Detect which cell encompasses the target text, then output its (X, Y) center coordinate. 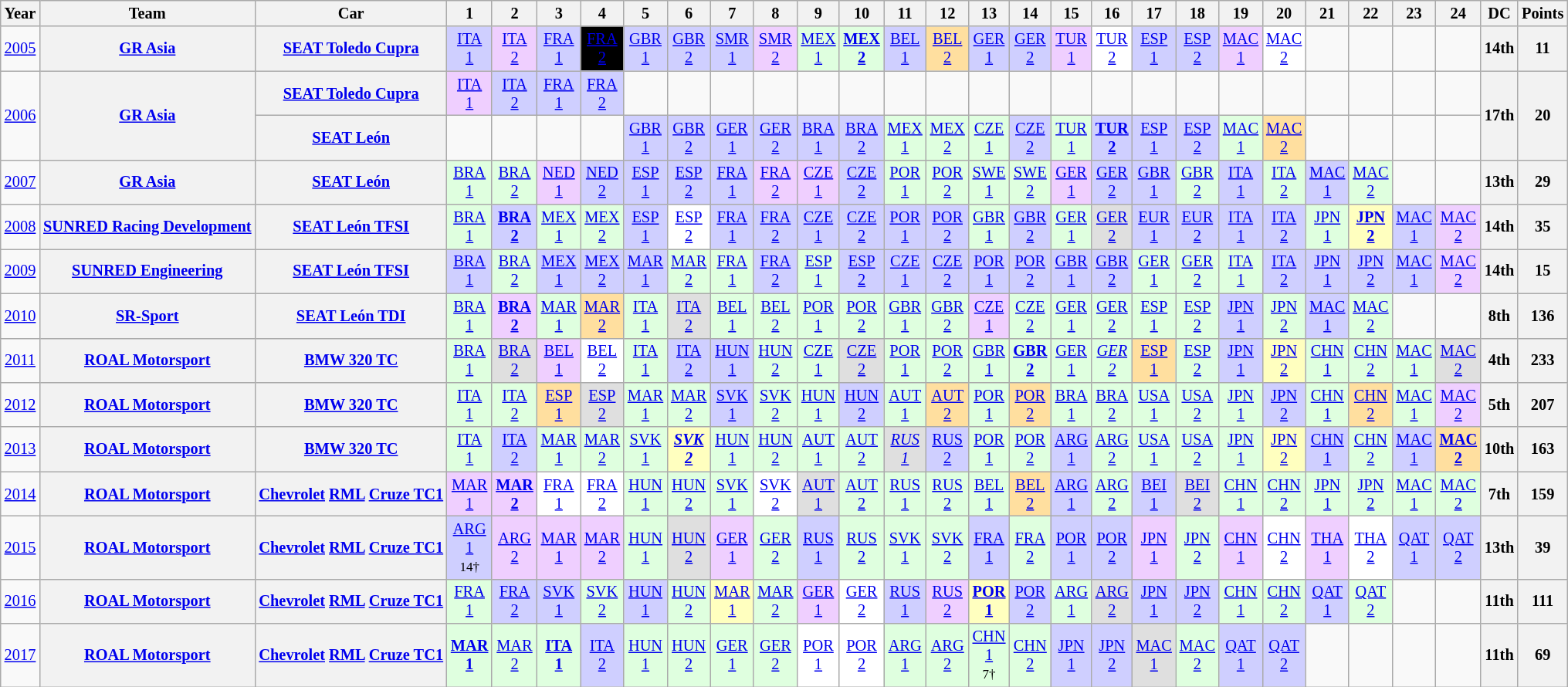
8 (775, 13)
DC (1499, 13)
BEI2 (1197, 494)
207 (1543, 404)
10 (862, 13)
2006 (20, 116)
4th (1499, 360)
SEAT León TDI (351, 316)
SR-Sport (147, 316)
SMR1 (732, 49)
4 (602, 13)
Car (351, 13)
24 (1458, 13)
17th (1499, 116)
23 (1414, 13)
SUNRED Racing Development (147, 227)
22 (1370, 13)
2005 (20, 49)
2016 (20, 601)
8th (1499, 316)
2010 (20, 316)
7th (1499, 494)
1 (469, 13)
7 (732, 13)
29 (1543, 182)
2013 (20, 449)
CHN17† (990, 655)
2007 (20, 182)
2012 (20, 404)
2014 (20, 494)
69 (1543, 655)
39 (1543, 547)
ARG114† (469, 547)
SWE2 (1030, 182)
2 (514, 13)
233 (1543, 360)
136 (1543, 316)
16 (1112, 13)
5 (645, 13)
111 (1543, 601)
Team (147, 13)
SMR2 (775, 49)
2017 (20, 655)
21 (1327, 13)
35 (1543, 227)
12 (948, 13)
SUNRED Engineering (147, 271)
Year (20, 13)
6 (689, 13)
14 (1030, 13)
17 (1154, 13)
19 (1241, 13)
13 (990, 13)
3 (559, 13)
BEI1 (1154, 494)
THA2 (1370, 547)
Points (1543, 13)
THA1 (1327, 547)
EUR1 (1154, 227)
159 (1543, 494)
18 (1197, 13)
163 (1543, 449)
NED2 (602, 182)
10th (1499, 449)
NED1 (559, 182)
5th (1499, 404)
9 (818, 13)
2008 (20, 227)
2009 (20, 271)
2015 (20, 547)
EUR2 (1197, 227)
2011 (20, 360)
SWE1 (990, 182)
